Capture the cell that displays the provided text and extract its [x, y] central coordinate. 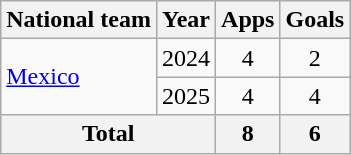
National team [79, 20]
2 [315, 58]
Apps [248, 20]
6 [315, 134]
2024 [186, 58]
8 [248, 134]
Goals [315, 20]
2025 [186, 96]
Mexico [79, 77]
Year [186, 20]
Total [108, 134]
